Search for the cell housing the specified text and yield its (X, Y) center coordinate. 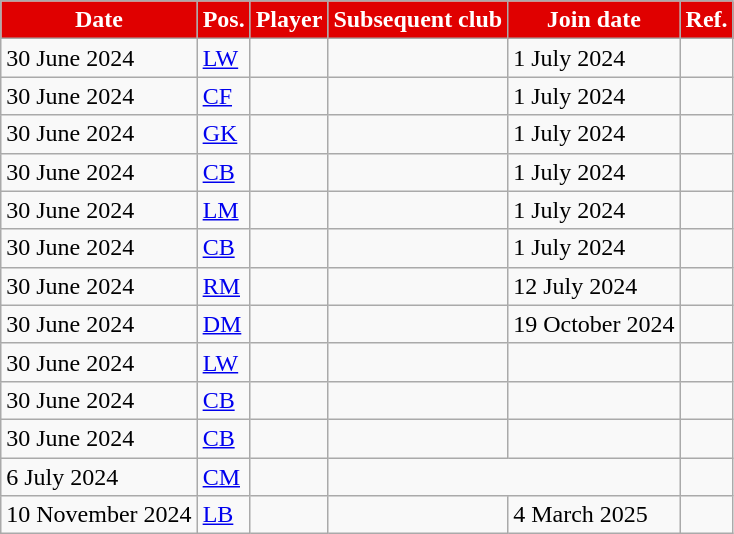
19 October 2024 (594, 324)
RM (224, 286)
DM (224, 324)
CM (224, 477)
LM (224, 210)
Subsequent club (418, 20)
Player (289, 20)
12 July 2024 (594, 286)
Pos. (224, 20)
GK (224, 134)
4 March 2025 (594, 515)
LB (224, 515)
10 November 2024 (99, 515)
CF (224, 96)
6 July 2024 (99, 477)
Ref. (706, 20)
Join date (594, 20)
Date (99, 20)
